From the cell containing the given text, extract its center point as [x, y] coordinate. 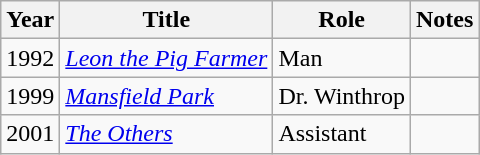
The Others [166, 134]
Title [166, 20]
Mansfield Park [166, 96]
Leon the Pig Farmer [166, 58]
1999 [30, 96]
Notes [445, 20]
Dr. Winthrop [342, 96]
1992 [30, 58]
Man [342, 58]
Year [30, 20]
Role [342, 20]
2001 [30, 134]
Assistant [342, 134]
